Find where the given text appears and provide that cell's center as (X, Y) coordinate. 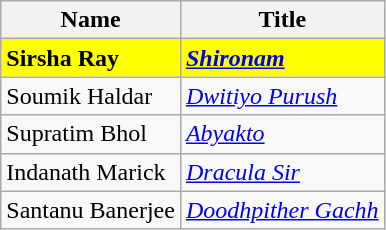
Indanath Marick (91, 172)
Sirsha Ray (91, 58)
Supratim Bhol (91, 134)
Abyakto (282, 134)
Shironam (282, 58)
Dracula Sir (282, 172)
Name (91, 20)
Title (282, 20)
Dwitiyo Purush (282, 96)
Santanu Banerjee (91, 210)
Soumik Haldar (91, 96)
Doodhpither Gachh (282, 210)
